Return [X, Y] of the center of cell containing provided text 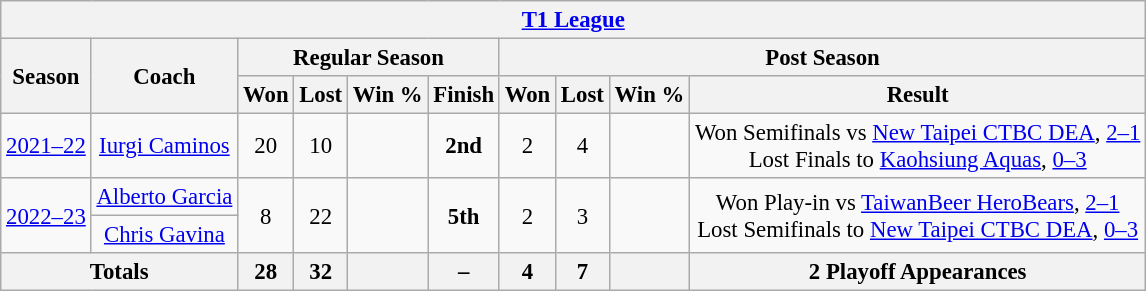
Result [918, 95]
2022–23 [46, 216]
Regular Season [369, 58]
8 [266, 216]
2nd [464, 146]
Won Semifinals vs New Taipei CTBC DEA, 2–1Lost Finals to Kaohsiung Aquas, 0–3 [918, 146]
Alberto Garcia [164, 197]
Coach [164, 76]
Chris Gavina [164, 235]
2021–22 [46, 146]
T1 League [574, 20]
Post Season [822, 58]
3 [583, 216]
Season [46, 76]
Won Play-in vs TaiwanBeer HeroBears, 2–1Lost Semifinals to New Taipei CTBC DEA, 0–3 [918, 216]
22 [321, 216]
Iurgi Caminos [164, 146]
Finish [464, 95]
20 [266, 146]
10 [321, 146]
5th [464, 216]
4 [583, 146]
